Determine the [x, y] coordinate at the center of the cell enclosing the given text.  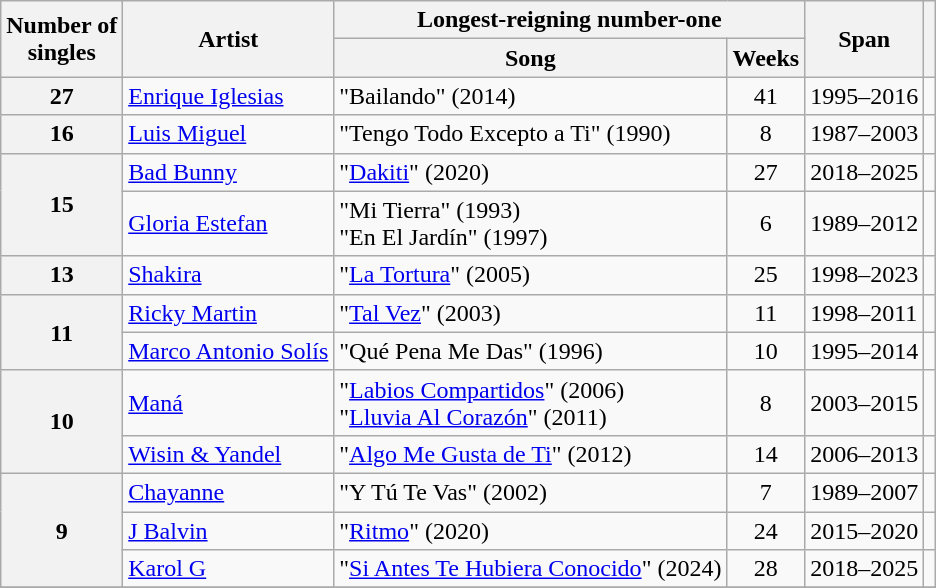
13 [62, 275]
Ricky Martin [228, 313]
Marco Antonio Solís [228, 351]
14 [766, 454]
Karol G [228, 569]
24 [766, 531]
Gloria Estefan [228, 224]
16 [62, 134]
2003–2015 [864, 402]
1987–2003 [864, 134]
Span [864, 39]
"Labios Compartidos" (2006)"Lluvia Al Corazón" (2011) [530, 402]
Maná [228, 402]
"Qué Pena Me Das" (1996) [530, 351]
Bad Bunny [228, 172]
J Balvin [228, 531]
6 [766, 224]
1989–2012 [864, 224]
2006–2013 [864, 454]
Song [530, 58]
Enrique Iglesias [228, 96]
"Y Tú Te Vas" (2002) [530, 492]
1995–2016 [864, 96]
25 [766, 275]
"Mi Tierra" (1993)"En El Jardín" (1997) [530, 224]
1998–2011 [864, 313]
"Dakiti" (2020) [530, 172]
41 [766, 96]
1989–2007 [864, 492]
Luis Miguel [228, 134]
"Ritmo" (2020) [530, 531]
"Si Antes Te Hubiera Conocido" (2024) [530, 569]
Shakira [228, 275]
28 [766, 569]
Longest-reigning number-one [570, 20]
Weeks [766, 58]
"Algo Me Gusta de Ti" (2012) [530, 454]
15 [62, 204]
2015–2020 [864, 531]
7 [766, 492]
Chayanne [228, 492]
1995–2014 [864, 351]
"La Tortura" (2005) [530, 275]
"Tengo Todo Excepto a Ti" (1990) [530, 134]
1998–2023 [864, 275]
"Tal Vez" (2003) [530, 313]
Artist [228, 39]
Number ofsingles [62, 39]
"Bailando" (2014) [530, 96]
9 [62, 530]
Wisin & Yandel [228, 454]
